Capture the cell that displays the provided text and extract its [x, y] central coordinate. 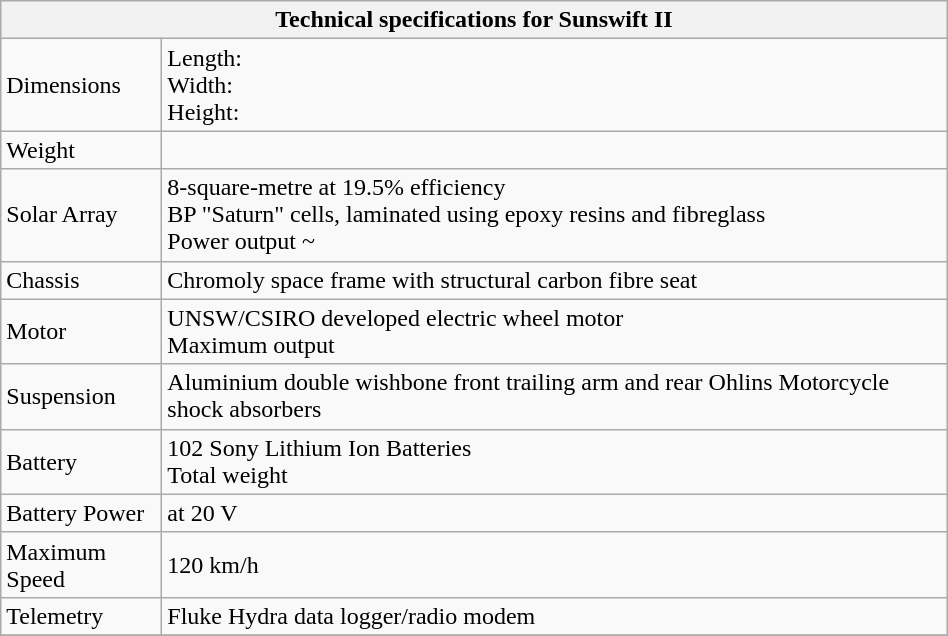
UNSW/CSIRO developed electric wheel motorMaximum output [554, 332]
Suspension [82, 396]
Weight [82, 150]
at 20 V [554, 513]
Dimensions [82, 85]
Motor [82, 332]
Maximum Speed [82, 564]
Technical specifications for Sunswift II [474, 20]
Aluminium double wishbone front trailing arm and rear Ohlins Motorcycle shock absorbers [554, 396]
120 km/h [554, 564]
Chromoly space frame with structural carbon fibre seat [554, 280]
Length: Width: Height: [554, 85]
Telemetry [82, 616]
Solar Array [82, 215]
8-square-metre at 19.5% efficiencyBP "Saturn" cells, laminated using epoxy resins and fibreglassPower output ~ [554, 215]
Battery Power [82, 513]
Chassis [82, 280]
Battery [82, 462]
102 Sony Lithium Ion BatteriesTotal weight [554, 462]
Fluke Hydra data logger/radio modem [554, 616]
